Find where the given text appears and provide that cell's center as [X, Y] coordinate. 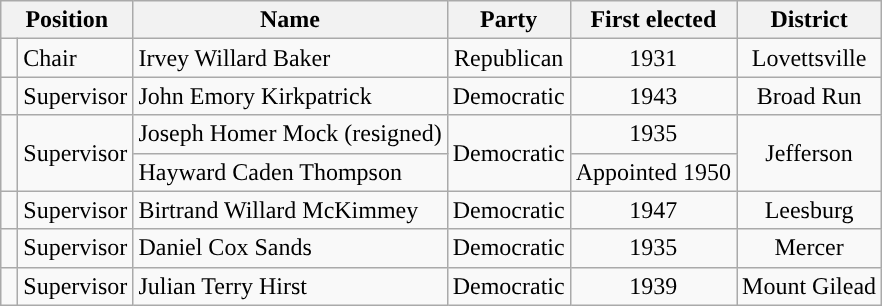
Appointed 1950 [653, 172]
Leesburg [810, 210]
Hayward Caden Thompson [290, 172]
Name [290, 20]
1931 [653, 58]
Lovettsville [810, 58]
Position [67, 20]
Birtrand Willard McKimmey [290, 210]
Daniel Cox Sands [290, 248]
Party [508, 20]
Broad Run [810, 96]
District [810, 20]
Jefferson [810, 153]
1939 [653, 286]
Mercer [810, 248]
Mount Gilead [810, 286]
Republican [508, 58]
First elected [653, 20]
1947 [653, 210]
Chair [76, 58]
John Emory Kirkpatrick [290, 96]
Julian Terry Hirst [290, 286]
Joseph Homer Mock (resigned) [290, 134]
Irvey Willard Baker [290, 58]
1943 [653, 96]
